Find where the given text appears and provide that cell's center as (x, y) coordinate. 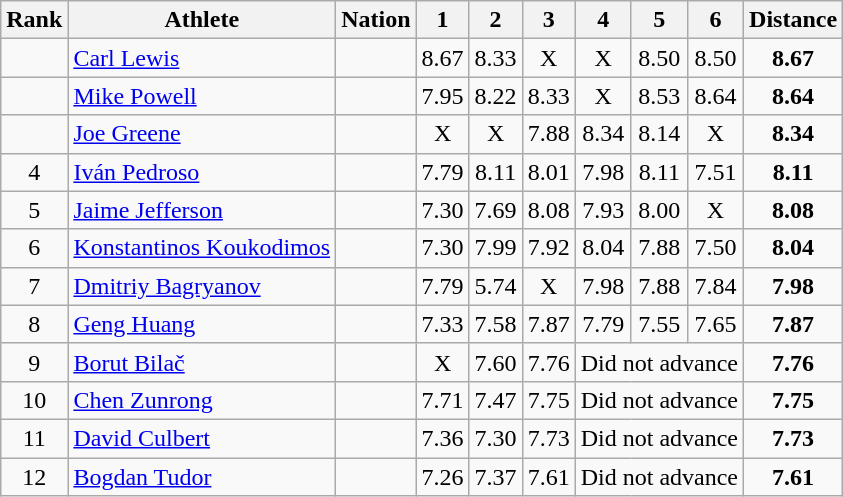
Carl Lewis (202, 58)
11 (34, 438)
9 (34, 362)
12 (34, 477)
7.50 (715, 248)
Geng Huang (202, 324)
7.99 (496, 248)
7.60 (496, 362)
7.71 (442, 400)
Borut Bilač (202, 362)
David Culbert (202, 438)
7.92 (548, 248)
Rank (34, 20)
8 (34, 324)
Dmitriy Bagryanov (202, 286)
7.51 (715, 172)
8.01 (548, 172)
7.95 (442, 96)
8.00 (659, 210)
7.58 (496, 324)
Iván Pedroso (202, 172)
7.37 (496, 477)
Jaime Jefferson (202, 210)
Distance (794, 20)
8.14 (659, 134)
3 (548, 20)
7.84 (715, 286)
Athlete (202, 20)
8.53 (659, 96)
7.93 (603, 210)
Chen Zunrong (202, 400)
7.36 (442, 438)
7.33 (442, 324)
1 (442, 20)
7 (34, 286)
Joe Greene (202, 134)
2 (496, 20)
8.22 (496, 96)
7.55 (659, 324)
7.47 (496, 400)
Nation (376, 20)
7.65 (715, 324)
Konstantinos Koukodimos (202, 248)
Bogdan Tudor (202, 477)
5.74 (496, 286)
7.69 (496, 210)
7.26 (442, 477)
10 (34, 400)
Mike Powell (202, 96)
